Scan for the cell matching the given text and deliver its (x, y) coordinate at center. 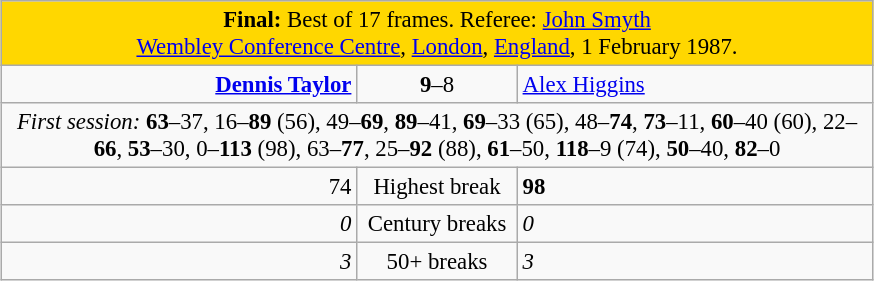
74 (179, 187)
Final: Best of 17 frames. Referee: John SmythWembley Conference Centre, London, England, 1 February 1987. (437, 34)
Century breaks (438, 224)
50+ breaks (438, 262)
98 (695, 187)
Alex Higgins (695, 85)
Dennis Taylor (179, 85)
9–8 (438, 85)
Highest break (438, 187)
